Identify which cell holds the provided text, then report its (X, Y) central coordinate. 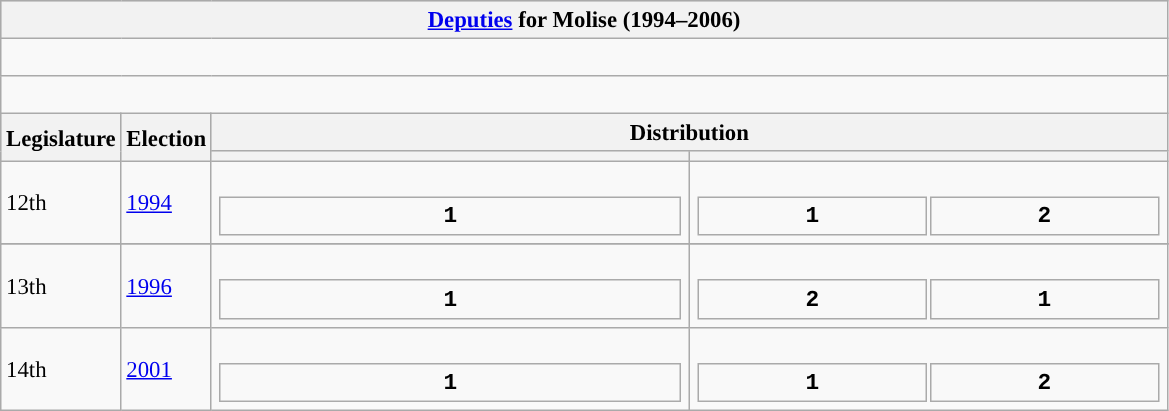
1996 (166, 286)
Deputies for Molise (1994–2006) (584, 20)
12th (61, 204)
2001 (166, 368)
Election (166, 138)
14th (61, 368)
Distribution (689, 133)
13th (61, 286)
1994 (166, 204)
2 1 (928, 286)
Legislature (61, 138)
